From the cell containing the given text, extract its center point as [X, Y] coordinate. 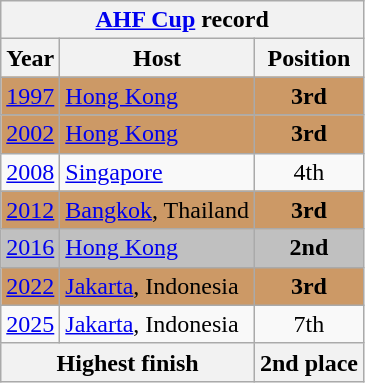
4th [308, 172]
2022 [30, 286]
Position [308, 58]
2008 [30, 172]
2002 [30, 134]
Highest finish [128, 362]
Bangkok, Thailand [158, 210]
AHF Cup record [182, 20]
2025 [30, 324]
1997 [30, 96]
2nd place [308, 362]
2012 [30, 210]
Singapore [158, 172]
Year [30, 58]
2016 [30, 248]
2nd [308, 248]
7th [308, 324]
Host [158, 58]
